Locate the cell with the specified text and output its (X, Y) center coordinate. 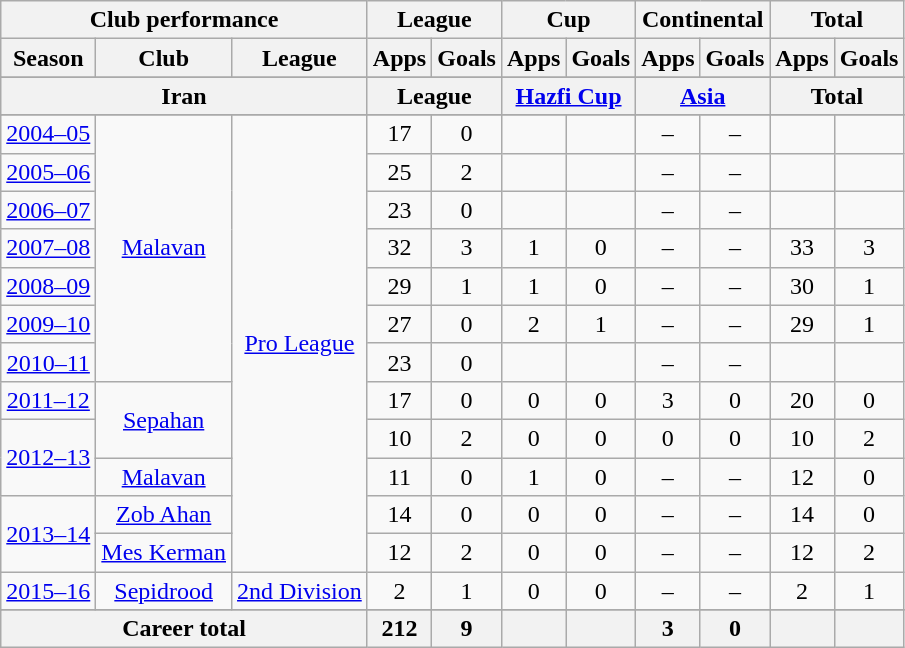
Continental (703, 20)
2008–09 (48, 286)
2004–05 (48, 134)
2006–07 (48, 210)
32 (399, 248)
2010–11 (48, 362)
30 (802, 286)
Hazfi Cup (568, 96)
Season (48, 58)
Sepidrood (164, 591)
Pro League (300, 344)
2nd Division (300, 591)
Club performance (184, 20)
2009–10 (48, 324)
20 (802, 400)
Mes Kerman (164, 553)
2011–12 (48, 400)
2015–16 (48, 591)
33 (802, 248)
212 (399, 629)
27 (399, 324)
Sepahan (164, 419)
Iran (184, 96)
25 (399, 172)
Asia (703, 96)
11 (399, 477)
Zob Ahan (164, 515)
9 (467, 629)
2005–06 (48, 172)
Cup (568, 20)
2013–14 (48, 534)
Club (164, 58)
2012–13 (48, 457)
Career total (184, 629)
2007–08 (48, 248)
